Provide the [X, Y] coordinate of the cell's center where the given text is located.  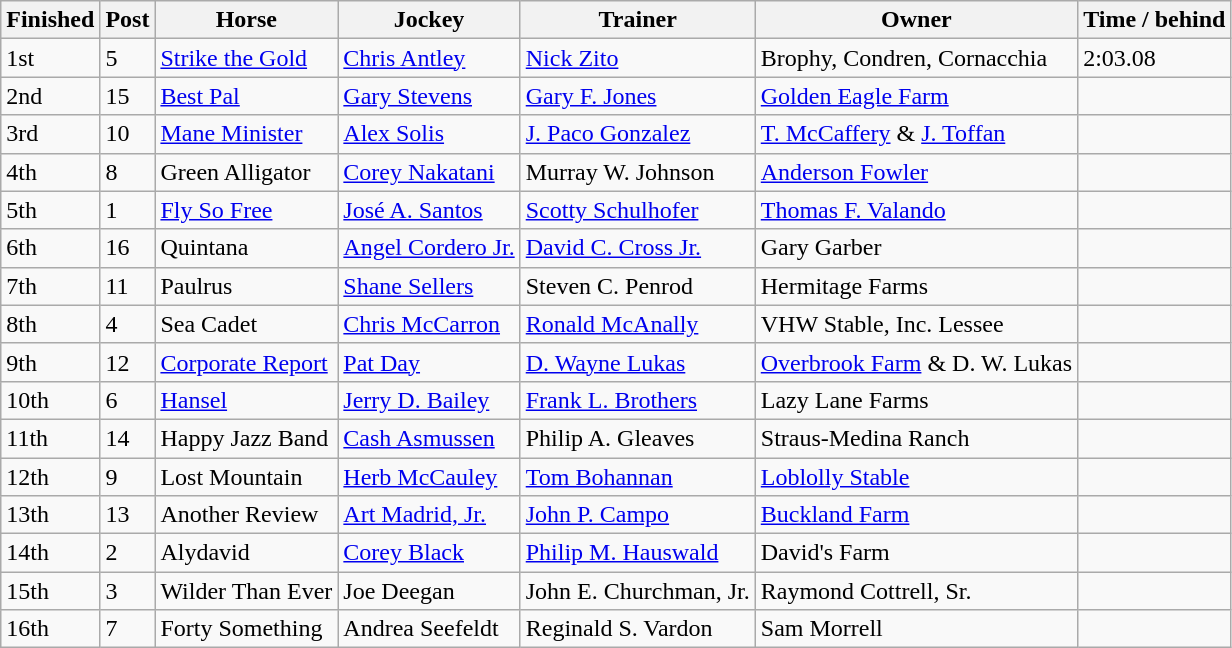
Pat Day [429, 362]
Nick Zito [638, 58]
Overbrook Farm & D. W. Lukas [916, 362]
2nd [50, 96]
Shane Sellers [429, 286]
10 [128, 134]
Paulrus [246, 286]
Another Review [246, 515]
9 [128, 477]
Chris Antley [429, 58]
Andrea Seefeldt [429, 629]
Steven C. Penrod [638, 286]
Scotty Schulhofer [638, 210]
1st [50, 58]
2:03.08 [1154, 58]
5 [128, 58]
Strike the Gold [246, 58]
3 [128, 591]
Horse [246, 20]
11th [50, 438]
4 [128, 324]
Thomas F. Valando [916, 210]
Straus-Medina Ranch [916, 438]
Sea Cadet [246, 324]
Owner [916, 20]
Murray W. Johnson [638, 172]
2 [128, 553]
T. McCaffery & J. Toffan [916, 134]
Anderson Fowler [916, 172]
12th [50, 477]
Alex Solis [429, 134]
David C. Cross Jr. [638, 248]
Gary Garber [916, 248]
Green Alligator [246, 172]
Gary Stevens [429, 96]
13 [128, 515]
1 [128, 210]
Time / behind [1154, 20]
7 [128, 629]
Reginald S. Vardon [638, 629]
4th [50, 172]
6th [50, 248]
Joe Deegan [429, 591]
Golden Eagle Farm [916, 96]
3rd [50, 134]
12 [128, 362]
Herb McCauley [429, 477]
6 [128, 400]
Art Madrid, Jr. [429, 515]
Corey Nakatani [429, 172]
Happy Jazz Band [246, 438]
Quintana [246, 248]
Forty Something [246, 629]
Lost Mountain [246, 477]
Loblolly Stable [916, 477]
Gary F. Jones [638, 96]
Ronald McAnally [638, 324]
José A. Santos [429, 210]
Best Pal [246, 96]
16th [50, 629]
14 [128, 438]
Jerry D. Bailey [429, 400]
Cash Asmussen [429, 438]
Philip A. Gleaves [638, 438]
John P. Campo [638, 515]
16 [128, 248]
Hermitage Farms [916, 286]
Angel Cordero Jr. [429, 248]
Frank L. Brothers [638, 400]
10th [50, 400]
Fly So Free [246, 210]
8th [50, 324]
9th [50, 362]
Buckland Farm [916, 515]
Chris McCarron [429, 324]
Trainer [638, 20]
J. Paco Gonzalez [638, 134]
15 [128, 96]
7th [50, 286]
5th [50, 210]
15th [50, 591]
VHW Stable, Inc. Lessee [916, 324]
Alydavid [246, 553]
Tom Bohannan [638, 477]
14th [50, 553]
Wilder Than Ever [246, 591]
Philip M. Hauswald [638, 553]
Mane Minister [246, 134]
Lazy Lane Farms [916, 400]
Jockey [429, 20]
Sam Morrell [916, 629]
Raymond Cottrell, Sr. [916, 591]
Corporate Report [246, 362]
John E. Churchman, Jr. [638, 591]
Corey Black [429, 553]
David's Farm [916, 553]
Post [128, 20]
8 [128, 172]
D. Wayne Lukas [638, 362]
Brophy, Condren, Cornacchia [916, 58]
Hansel [246, 400]
13th [50, 515]
Finished [50, 20]
11 [128, 286]
